Extract the (X, Y) coordinate from the center of the cell holding the provided text.  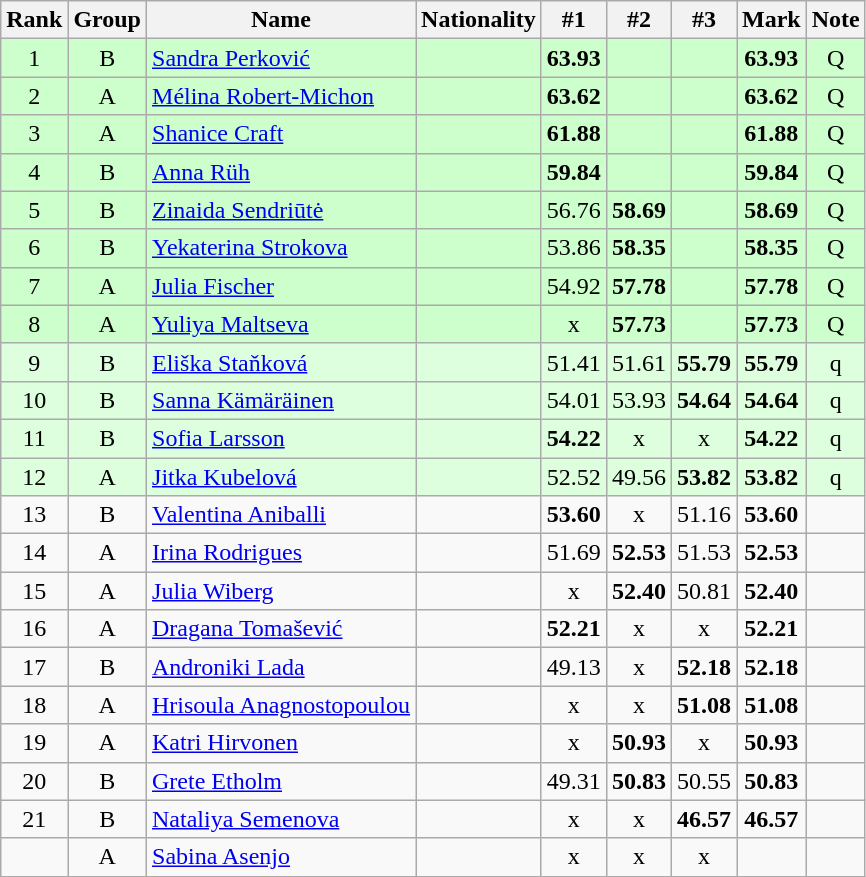
52.52 (574, 477)
Mélina Robert-Michon (282, 96)
14 (34, 553)
Rank (34, 20)
Valentina Aniballi (282, 515)
21 (34, 819)
Androniki Lada (282, 667)
Name (282, 20)
Sabina Asenjo (282, 857)
51.53 (704, 553)
Sandra Perković (282, 58)
49.13 (574, 667)
Irina Rodrigues (282, 553)
Jitka Kubelová (282, 477)
Nationality (479, 20)
Shanice Craft (282, 134)
Mark (771, 20)
17 (34, 667)
4 (34, 172)
9 (34, 362)
Zinaida Sendriūtė (282, 210)
5 (34, 210)
1 (34, 58)
Grete Etholm (282, 781)
#2 (638, 20)
2 (34, 96)
20 (34, 781)
51.41 (574, 362)
51.61 (638, 362)
13 (34, 515)
18 (34, 705)
Eliška Staňková (282, 362)
Note (836, 20)
50.55 (704, 781)
Yekaterina Strokova (282, 248)
15 (34, 591)
Hrisoula Anagnostopoulou (282, 705)
3 (34, 134)
54.01 (574, 400)
Anna Rüh (282, 172)
Yuliya Maltseva (282, 324)
53.86 (574, 248)
7 (34, 286)
Julia Wiberg (282, 591)
51.16 (704, 515)
49.56 (638, 477)
10 (34, 400)
Nataliya Semenova (282, 819)
49.31 (574, 781)
Group (108, 20)
50.81 (704, 591)
Sanna Kämäräinen (282, 400)
19 (34, 743)
53.93 (638, 400)
Katri Hirvonen (282, 743)
8 (34, 324)
51.69 (574, 553)
#1 (574, 20)
56.76 (574, 210)
Sofia Larsson (282, 438)
54.92 (574, 286)
#3 (704, 20)
Dragana Tomašević (282, 629)
16 (34, 629)
6 (34, 248)
Julia Fischer (282, 286)
11 (34, 438)
12 (34, 477)
